Pinpoint the cell where the given text exists, returning its [x, y] midpoint coordinate. 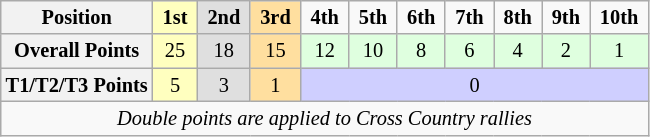
4 [518, 51]
1st [176, 17]
3rd [275, 17]
Double points are applied to Cross Country rallies [325, 118]
18 [224, 51]
12 [325, 51]
6th [421, 17]
T1/T2/T3 Points [77, 85]
5 [176, 85]
5th [373, 17]
2 [566, 51]
10th [619, 17]
Position [77, 17]
15 [275, 51]
9th [566, 17]
25 [176, 51]
2nd [224, 17]
8 [421, 51]
3 [224, 85]
7th [469, 17]
6 [469, 51]
8th [518, 17]
10 [373, 51]
Overall Points [77, 51]
4th [325, 17]
0 [475, 85]
